Return [x, y] of the center of cell containing provided text 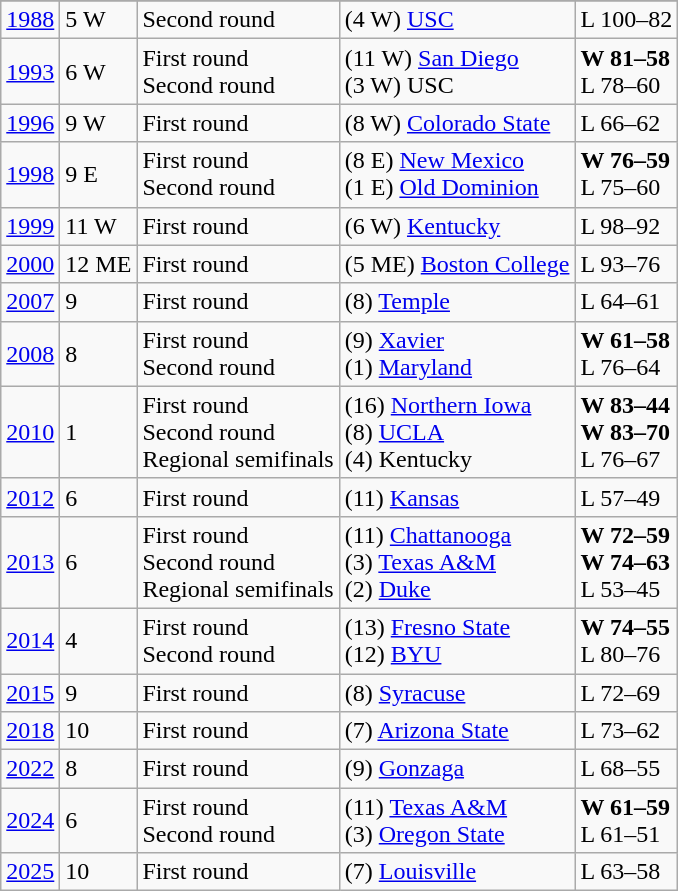
(16) Northern Iowa (8) UCLA (4) Kentucky [457, 432]
2010 [30, 432]
2007 [30, 302]
L 68–55 [626, 769]
2012 [30, 497]
L 93–76 [626, 264]
(7) Arizona State [457, 731]
(8 W) Colorado State [457, 123]
2008 [30, 354]
(11) Chattanooga (3) Texas A&M (2) Duke [457, 562]
2018 [30, 731]
2015 [30, 693]
L 57–49 [626, 497]
1993 [30, 72]
(7) Louisville [457, 872]
2014 [30, 640]
1988 [30, 20]
W 74–55 L 80–76 [626, 640]
(8) Temple [457, 302]
(11 W) San Diego (3 W) USC [457, 72]
(8 E) New Mexico (1 E) Old Dominion [457, 174]
(8) Syracuse [457, 693]
12 ME [98, 264]
(11) Texas A&M (3) Oregon State [457, 820]
(5 ME) Boston College [457, 264]
(4 W) USC [457, 20]
2022 [30, 769]
9 W [98, 123]
(13) Fresno State (12) BYU [457, 640]
W 83–44 W 83–70 L 76–67 [626, 432]
5 W [98, 20]
L 72–69 [626, 693]
L 64–61 [626, 302]
L 66–62 [626, 123]
(6 W) Kentucky [457, 226]
W 81–58 L 78–60 [626, 72]
(9) Gonzaga [457, 769]
1 [98, 432]
W 61–58 L 76–64 [626, 354]
2025 [30, 872]
L 63–58 [626, 872]
6 W [98, 72]
L 100–82 [626, 20]
L 98–92 [626, 226]
9 E [98, 174]
11 W [98, 226]
2024 [30, 820]
W 61–59 L 61–51 [626, 820]
W 76–59 L 75–60 [626, 174]
1999 [30, 226]
4 [98, 640]
W 72–59 W 74–63 L 53–45 [626, 562]
Second round [238, 20]
2013 [30, 562]
(9) Xavier (1) Maryland [457, 354]
2000 [30, 264]
1996 [30, 123]
L 73–62 [626, 731]
(11) Kansas [457, 497]
1998 [30, 174]
